Identify which cell holds the provided text, then report its (x, y) central coordinate. 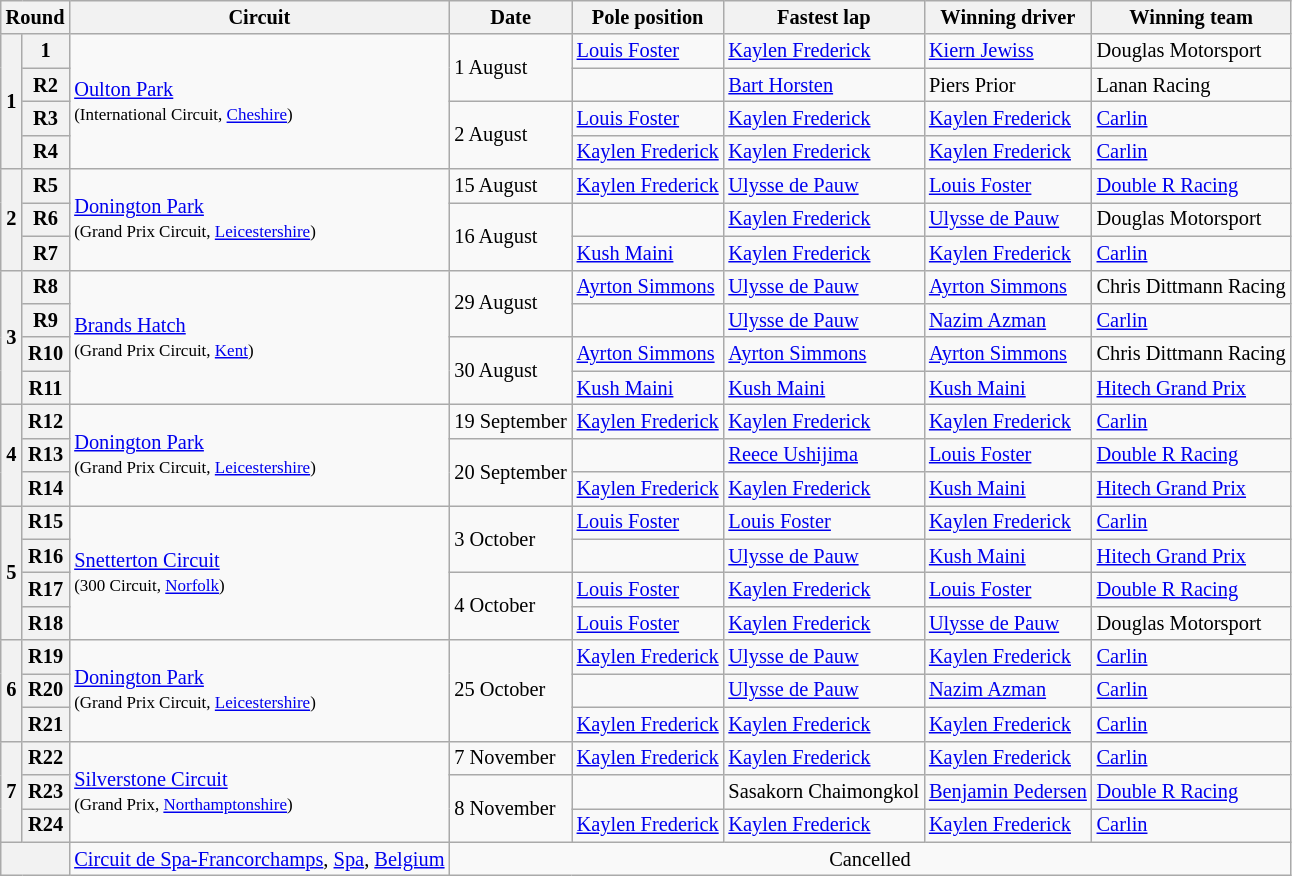
4 October (510, 606)
1 August (510, 68)
R24 (46, 825)
25 October (510, 690)
30 August (510, 370)
Piers Prior (1008, 85)
R12 (46, 421)
R19 (46, 657)
7 November (510, 758)
R7 (46, 253)
Brands Hatch(Grand Prix Circuit, Kent) (259, 338)
R9 (46, 320)
R20 (46, 690)
Date (510, 17)
R11 (46, 388)
Cancelled (870, 859)
R18 (46, 623)
Silverstone Circuit(Grand Prix, Northamptonshire) (259, 792)
Snetterton Circuit(300 Circuit, Norfolk) (259, 572)
Sasakorn Chaimongkol (824, 791)
Round (36, 17)
3 (12, 338)
R6 (46, 219)
R8 (46, 287)
5 (12, 572)
R16 (46, 556)
Kiern Jewiss (1008, 51)
R15 (46, 522)
Reece Ushijima (824, 455)
R23 (46, 791)
R14 (46, 489)
6 (12, 690)
29 August (510, 304)
R17 (46, 589)
Lanan Racing (1192, 85)
20 September (510, 472)
R21 (46, 724)
R2 (46, 85)
4 (12, 454)
19 September (510, 421)
Winning team (1192, 17)
Fastest lap (824, 17)
8 November (510, 808)
3 October (510, 538)
Circuit de Spa-Francorchamps, Spa, Belgium (259, 859)
Pole position (648, 17)
2 August (510, 134)
Benjamin Pedersen (1008, 791)
R10 (46, 354)
R4 (46, 152)
15 August (510, 186)
R3 (46, 118)
Circuit (259, 17)
Winning driver (1008, 17)
2 (12, 220)
7 (12, 792)
R13 (46, 455)
Oulton Park(International Circuit, Cheshire) (259, 102)
16 August (510, 236)
R5 (46, 186)
R22 (46, 758)
Bart Horsten (824, 85)
